Capture the cell that displays the provided text and extract its (X, Y) central coordinate. 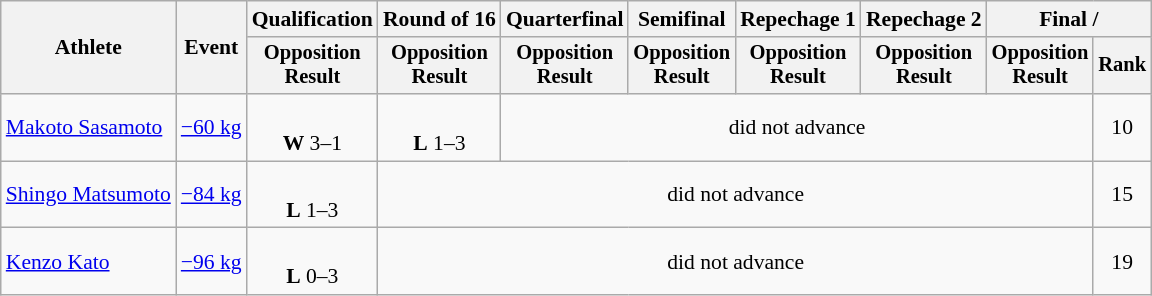
−60 kg (212, 128)
15 (1122, 194)
−96 kg (212, 262)
Makoto Sasamoto (88, 128)
W 3–1 (312, 128)
Kenzo Kato (88, 262)
Athlete (88, 48)
Event (212, 48)
Repechage 2 (924, 19)
Round of 16 (440, 19)
Qualification (312, 19)
Shingo Matsumoto (88, 194)
−84 kg (212, 194)
Final / (1069, 19)
Semifinal (682, 19)
10 (1122, 128)
L 0–3 (312, 262)
19 (1122, 262)
Rank (1122, 66)
Quarterfinal (565, 19)
Repechage 1 (798, 19)
